Provide the (X, Y) coordinate of the cell's center where the given text is located.  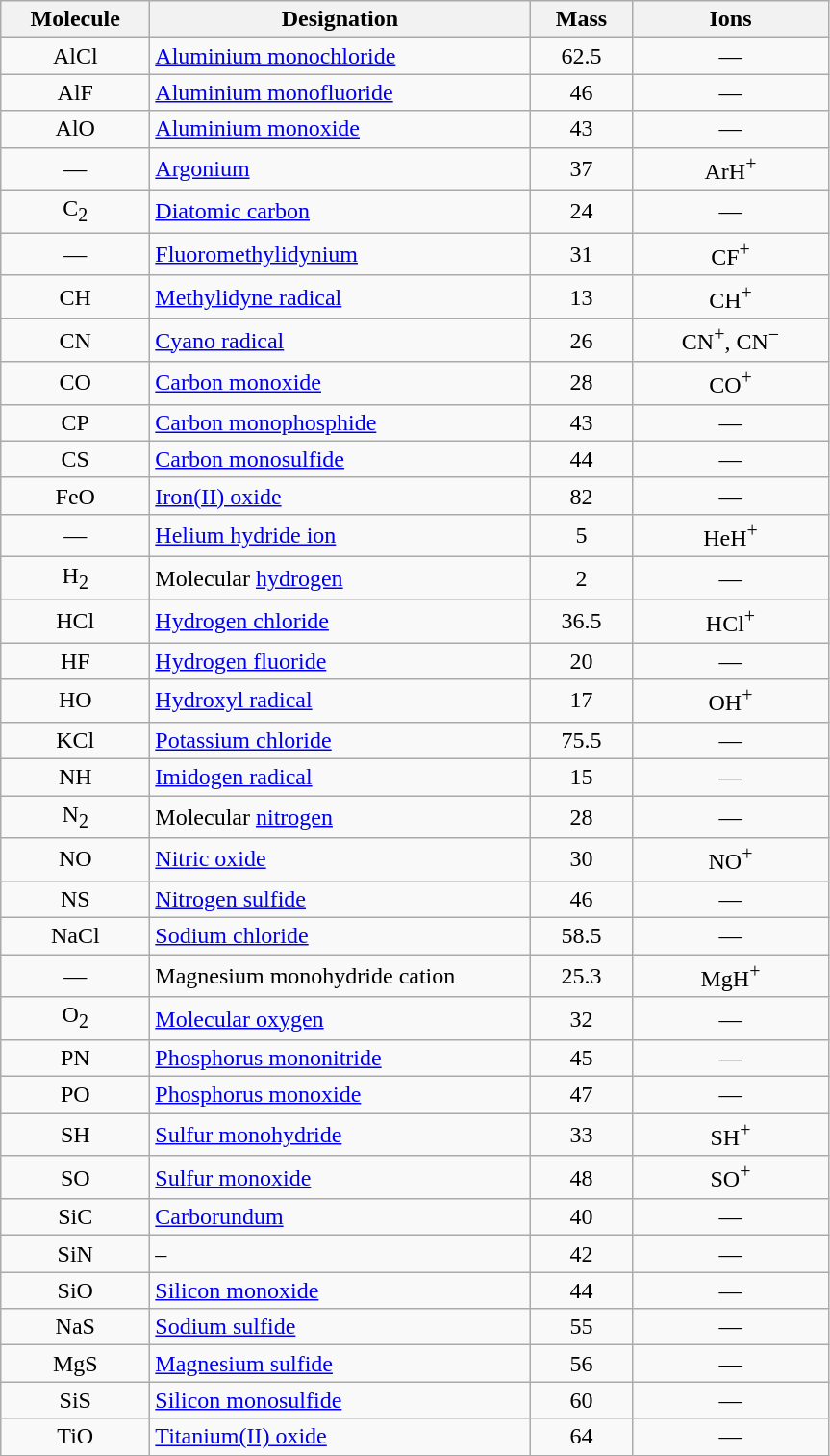
Hydroxyl radical (340, 701)
60 (581, 1400)
HF (75, 661)
Helium hydride ion (340, 535)
AlO (75, 129)
Sodium sulfide (340, 1327)
58.5 (581, 935)
CN+, CN− (731, 341)
OH+ (731, 701)
Hydrogen fluoride (340, 661)
2 (581, 578)
SiN (75, 1254)
Diatomic carbon (340, 212)
NO+ (731, 860)
Ions (731, 19)
SH (75, 1136)
Molecular oxygen (340, 1018)
Carbon monosulfide (340, 459)
Aluminium monochloride (340, 56)
SH+ (731, 1136)
MgS (75, 1364)
SiS (75, 1400)
PO (75, 1094)
Nitrogen sulfide (340, 899)
SO (75, 1178)
55 (581, 1327)
CH+ (731, 296)
Aluminium monofluoride (340, 92)
Argonium (340, 169)
Nitric oxide (340, 860)
AlF (75, 92)
40 (581, 1217)
37 (581, 169)
15 (581, 777)
Phosphorus monoxide (340, 1094)
MgH+ (731, 976)
NS (75, 899)
CO (75, 383)
Molecular hydrogen (340, 578)
Aluminium monoxide (340, 129)
Magnesium sulfide (340, 1364)
Sulfur monohydride (340, 1136)
Silicon monosulfide (340, 1400)
HCl+ (731, 622)
82 (581, 496)
HO (75, 701)
31 (581, 254)
Sulfur monoxide (340, 1178)
SiO (75, 1290)
HeH+ (731, 535)
17 (581, 701)
N2 (75, 816)
CP (75, 422)
KCl (75, 740)
C2 (75, 212)
NaCl (75, 935)
Sodium chloride (340, 935)
47 (581, 1094)
Molecular nitrogen (340, 816)
26 (581, 341)
CN (75, 341)
62.5 (581, 56)
Carbon monoxide (340, 383)
Magnesium monohydride cation (340, 976)
O2 (75, 1018)
– (340, 1254)
64 (581, 1437)
Silicon monoxide (340, 1290)
HCl (75, 622)
NaS (75, 1327)
Cyano radical (340, 341)
Designation (340, 19)
Carborundum (340, 1217)
PN (75, 1058)
5 (581, 535)
56 (581, 1364)
Carbon monophosphide (340, 422)
33 (581, 1136)
Methylidyne radical (340, 296)
36.5 (581, 622)
75.5 (581, 740)
Imidogen radical (340, 777)
24 (581, 212)
ArH+ (731, 169)
CO+ (731, 383)
FeO (75, 496)
SO+ (731, 1178)
Titanium(II) oxide (340, 1437)
H2 (75, 578)
25.3 (581, 976)
NH (75, 777)
42 (581, 1254)
TiO (75, 1437)
CS (75, 459)
CH (75, 296)
32 (581, 1018)
13 (581, 296)
Mass (581, 19)
45 (581, 1058)
Fluoromethylidynium (340, 254)
Iron(II) oxide (340, 496)
48 (581, 1178)
30 (581, 860)
CF+ (731, 254)
Phosphorus mononitride (340, 1058)
Hydrogen chloride (340, 622)
AlCl (75, 56)
Molecule (75, 19)
Potassium chloride (340, 740)
20 (581, 661)
SiC (75, 1217)
NO (75, 860)
